Return [x, y] of the center of cell containing provided text 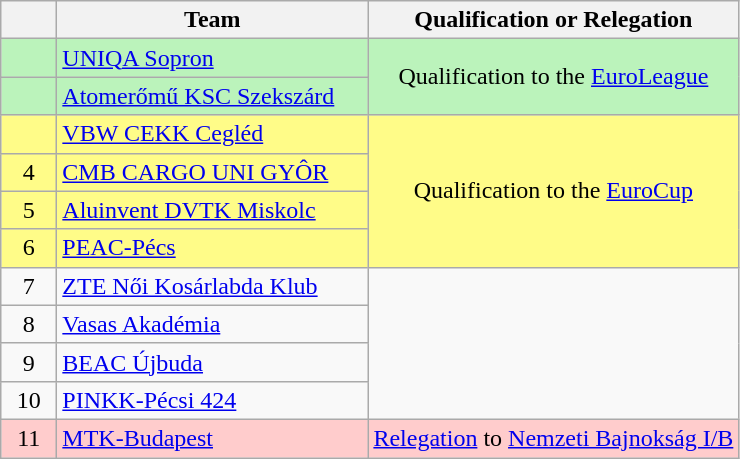
MTK-Budapest [212, 438]
Team [212, 20]
5 [29, 210]
ZTE Női Kosárlabda Klub [212, 286]
BEAC Újbuda [212, 362]
Aluinvent DVTK Miskolc [212, 210]
VBW CEKK Cegléd [212, 134]
Atomerőmű KSC Szekszárd [212, 96]
10 [29, 400]
Relegation to Nemzeti Bajnokság I/B [554, 438]
PINKK-Pécsi 424 [212, 400]
7 [29, 286]
9 [29, 362]
Qualification to the EuroLeague [554, 77]
Qualification to the EuroCup [554, 191]
CMB CARGO UNI GYÔR [212, 172]
11 [29, 438]
UNIQA Sopron [212, 58]
6 [29, 248]
4 [29, 172]
8 [29, 324]
Vasas Akadémia [212, 324]
PEAC-Pécs [212, 248]
Qualification or Relegation [554, 20]
